Identify which cell holds the provided text, then report its [x, y] central coordinate. 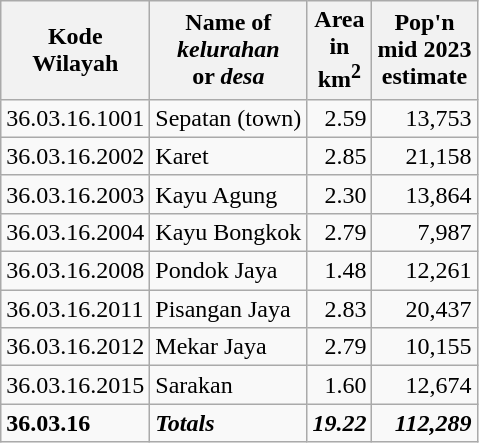
Karet [228, 156]
36.03.16.2012 [76, 347]
Pop'nmid 2023estimate [424, 50]
20,437 [424, 309]
Sepatan (town) [228, 118]
1.48 [340, 271]
36.03.16.2003 [76, 194]
36.03.16.2008 [76, 271]
Kode Wilayah [76, 50]
Pondok Jaya [228, 271]
112,289 [424, 423]
36.03.16.2004 [76, 232]
Name of kelurahanor desa [228, 50]
1.60 [340, 385]
36.03.16 [76, 423]
2.30 [340, 194]
7,987 [424, 232]
12,674 [424, 385]
2.85 [340, 156]
21,158 [424, 156]
2.59 [340, 118]
36.03.16.2011 [76, 309]
36.03.16.2002 [76, 156]
12,261 [424, 271]
Kayu Bongkok [228, 232]
Sarakan [228, 385]
2.83 [340, 309]
Kayu Agung [228, 194]
Area in km2 [340, 50]
10,155 [424, 347]
19.22 [340, 423]
Totals [228, 423]
36.03.16.1001 [76, 118]
36.03.16.2015 [76, 385]
13,753 [424, 118]
13,864 [424, 194]
Pisangan Jaya [228, 309]
Mekar Jaya [228, 347]
